From the cell containing the given text, extract its center point as (X, Y) coordinate. 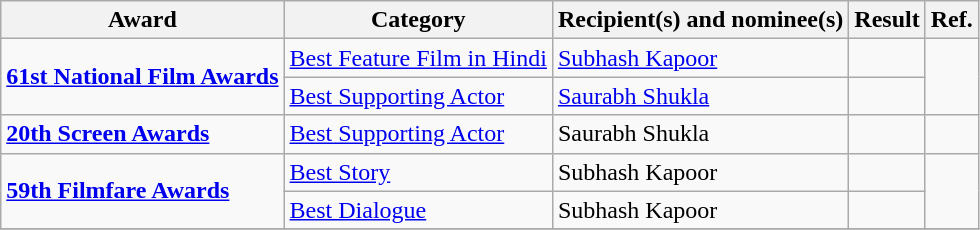
Award (142, 20)
Best Feature Film in Hindi (418, 58)
Ref. (952, 20)
Recipient(s) and nominee(s) (700, 20)
20th Screen Awards (142, 134)
Best Dialogue (418, 210)
Category (418, 20)
61st National Film Awards (142, 77)
Result (887, 20)
59th Filmfare Awards (142, 191)
Best Story (418, 172)
